Capture the cell that displays the provided text and extract its [X, Y] central coordinate. 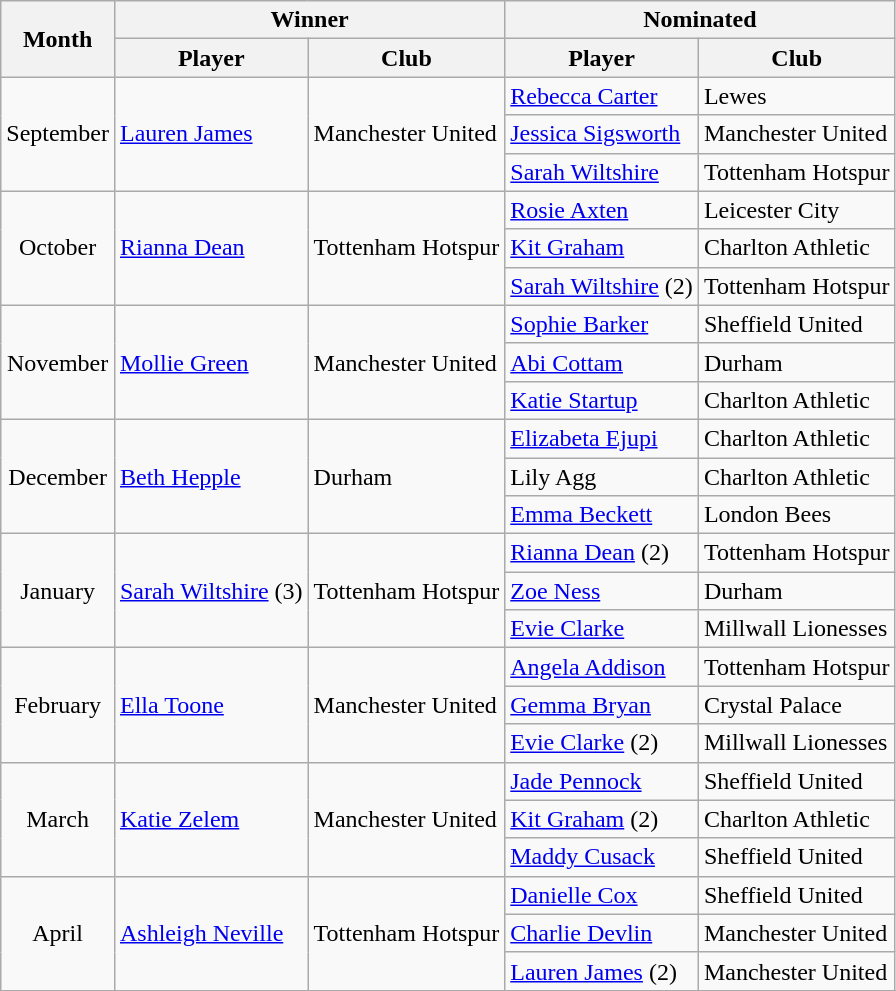
Zoe Ness [602, 591]
Nominated [700, 20]
Rianna Dean [211, 248]
Kit Graham (2) [602, 819]
Lewes [796, 96]
Lily Agg [602, 477]
Evie Clarke (2) [602, 743]
Charlie Devlin [602, 933]
September [58, 134]
October [58, 248]
Rianna Dean (2) [602, 553]
Evie Clarke [602, 629]
Jessica Sigsworth [602, 134]
Mollie Green [211, 362]
Sarah Wiltshire [602, 172]
Abi Cottam [602, 362]
Katie Zelem [211, 819]
Emma Beckett [602, 515]
March [58, 819]
Ella Toone [211, 705]
Leicester City [796, 210]
Sarah Wiltshire (3) [211, 591]
Rosie Axten [602, 210]
Katie Startup [602, 400]
February [58, 705]
Kit Graham [602, 248]
January [58, 591]
Lauren James [211, 134]
Month [58, 39]
Danielle Cox [602, 895]
Sophie Barker [602, 324]
Beth Hepple [211, 476]
Crystal Palace [796, 705]
Winner [309, 20]
Jade Pennock [602, 781]
December [58, 476]
Angela Addison [602, 667]
Maddy Cusack [602, 857]
April [58, 933]
November [58, 362]
Sarah Wiltshire (2) [602, 286]
Lauren James (2) [602, 971]
Gemma Bryan [602, 705]
Rebecca Carter [602, 96]
Elizabeta Ejupi [602, 438]
Ashleigh Neville [211, 933]
London Bees [796, 515]
